For the text-containing cell, return its midpoint in (X, Y) coordinate format. 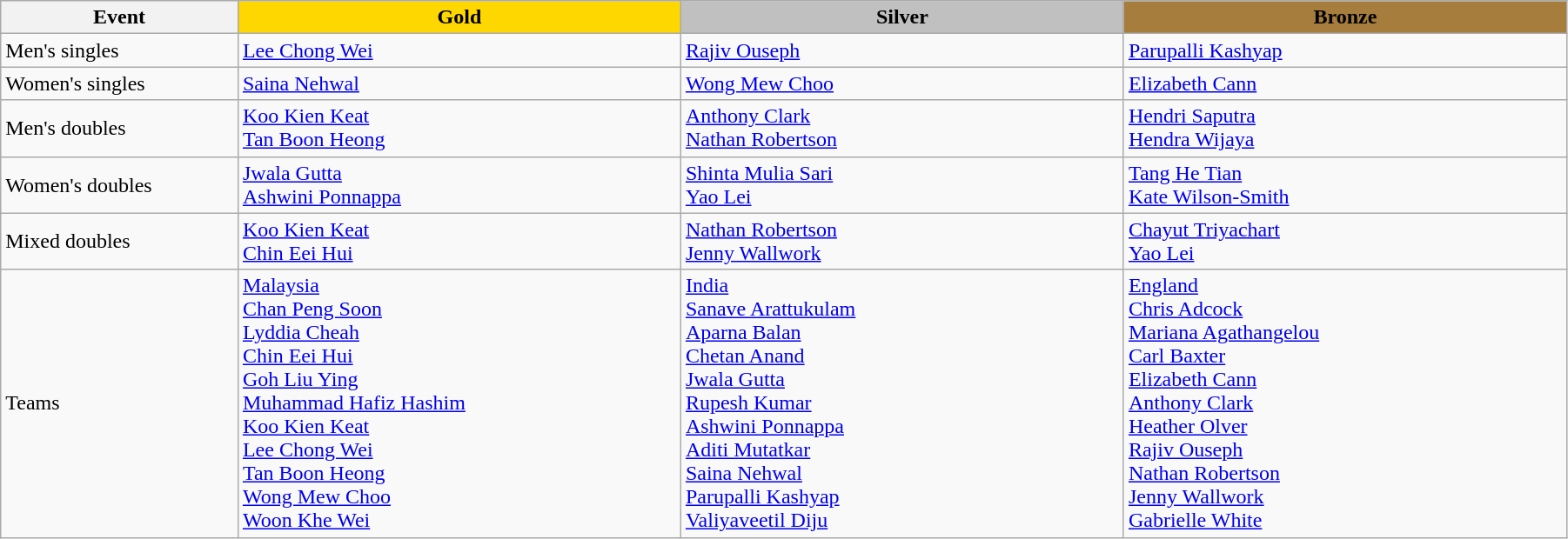
Bronze (1345, 17)
Shinta Mulia Sari Yao Lei (901, 184)
Saina Nehwal (459, 83)
Koo Kien Keat Tan Boon Heong (459, 129)
IndiaSanave ArattukulamAparna BalanChetan AnandJwala Gutta Rupesh KumarAshwini PonnappaAditi MutatkarSaina NehwalParupalli KashyapValiyaveetil Diju (901, 403)
Lee Chong Wei (459, 50)
Parupalli Kashyap (1345, 50)
Men's singles (120, 50)
Tang He Tian Kate Wilson-Smith (1345, 184)
Teams (120, 403)
EnglandChris AdcockMariana AgathangelouCarl BaxterElizabeth Cann Anthony ClarkHeather OlverRajiv OusephNathan RobertsonJenny WallworkGabrielle White (1345, 403)
Jwala Gutta Ashwini Ponnappa (459, 184)
Women's singles (120, 83)
Wong Mew Choo (901, 83)
Nathan Robertson Jenny Wallwork (901, 242)
Rajiv Ouseph (901, 50)
Anthony Clark Nathan Robertson (901, 129)
Event (120, 17)
Hendri Saputra Hendra Wijaya (1345, 129)
Mixed doubles (120, 242)
Chayut Triyachart Yao Lei (1345, 242)
Elizabeth Cann (1345, 83)
Women's doubles (120, 184)
Men's doubles (120, 129)
Silver (901, 17)
Koo Kien Keat Chin Eei Hui (459, 242)
MalaysiaChan Peng SoonLyddia CheahChin Eei HuiGoh Liu YingMuhammad Hafiz HashimKoo Kien KeatLee Chong WeiTan Boon HeongWong Mew ChooWoon Khe Wei (459, 403)
Gold (459, 17)
